Extract the (X, Y) coordinate from the center of the cell holding the provided text.  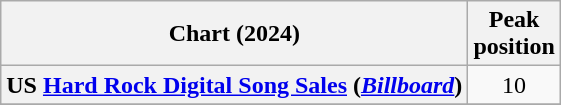
10 (514, 85)
Chart (2024) (234, 34)
US Hard Rock Digital Song Sales (Billboard) (234, 85)
Peakposition (514, 34)
